Provide the [x, y] coordinate of the cell's center where the given text is located.  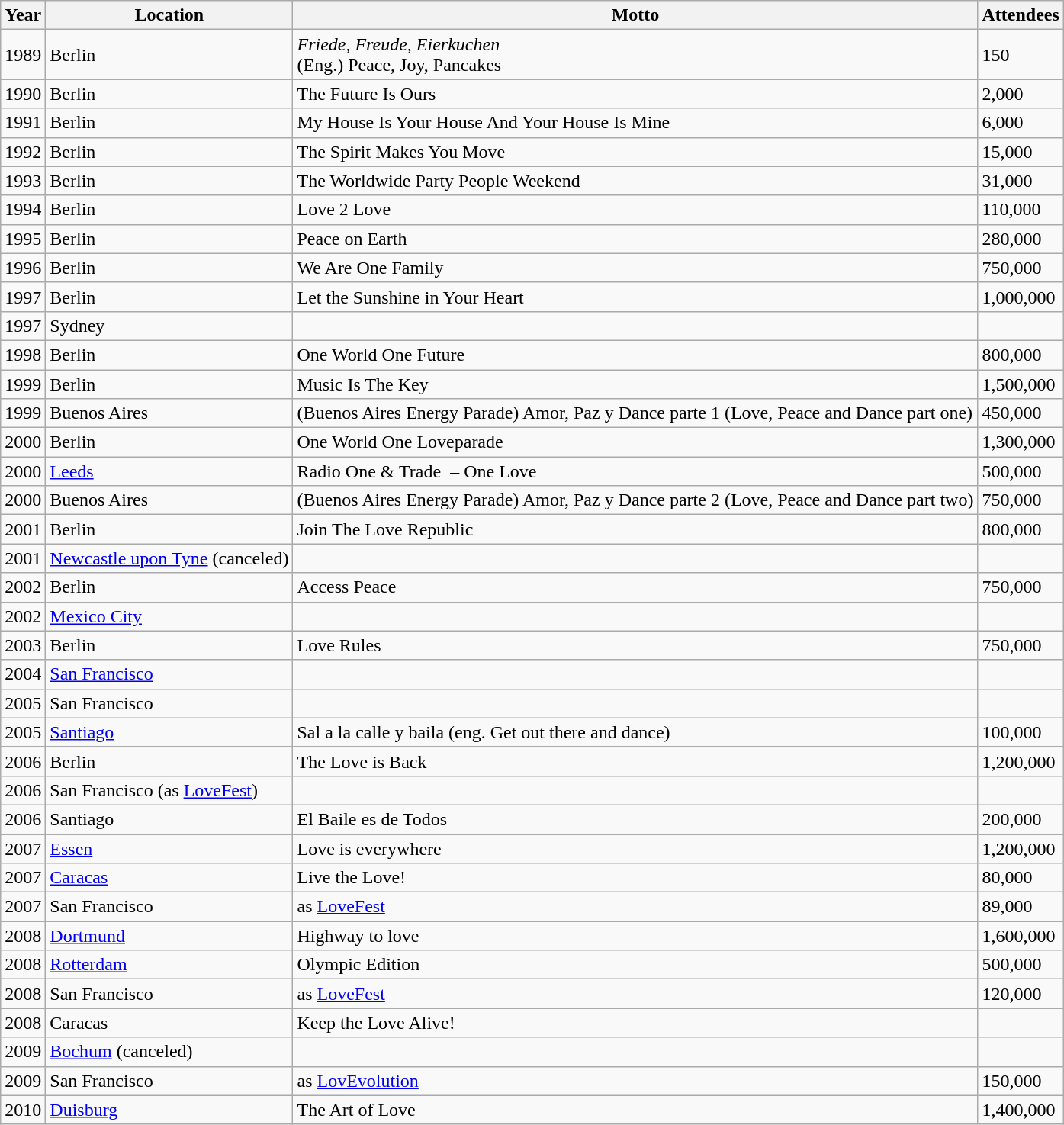
We Are One Family [635, 268]
Keep the Love Alive! [635, 1023]
150,000 [1021, 1081]
Let the Sunshine in Your Heart [635, 297]
31,000 [1021, 181]
100,000 [1021, 732]
Olympic Edition [635, 965]
150 [1021, 55]
1,000,000 [1021, 297]
The Spirit Makes You Move [635, 152]
280,000 [1021, 239]
Peace on Earth [635, 239]
San Francisco (as LoveFest) [169, 790]
15,000 [1021, 152]
80,000 [1021, 878]
Essen [169, 849]
El Baile es de Todos [635, 819]
1996 [23, 268]
6,000 [1021, 123]
1998 [23, 355]
The Future Is Ours [635, 94]
Friede, Freude, Eierkuchen(Eng.) Peace, Joy, Pancakes [635, 55]
as LovEvolution [635, 1081]
2,000 [1021, 94]
One World One Future [635, 355]
Leeds [169, 471]
Love 2 Love [635, 210]
Mexico City [169, 616]
Attendees [1021, 15]
Newcastle upon Tyne (canceled) [169, 558]
1993 [23, 181]
Access Peace [635, 587]
2010 [23, 1110]
The Worldwide Party People Weekend [635, 181]
1994 [23, 210]
1,500,000 [1021, 384]
Sal a la calle y baila (eng. Get out there and dance) [635, 732]
200,000 [1021, 819]
120,000 [1021, 994]
Location [169, 15]
110,000 [1021, 210]
1,400,000 [1021, 1110]
89,000 [1021, 907]
Rotterdam [169, 965]
1,600,000 [1021, 936]
1,300,000 [1021, 442]
Live the Love! [635, 878]
Highway to love [635, 936]
The Love is Back [635, 761]
Dortmund [169, 936]
Year [23, 15]
Motto [635, 15]
450,000 [1021, 413]
1989 [23, 55]
1992 [23, 152]
2004 [23, 674]
Love is everywhere [635, 849]
1991 [23, 123]
(Buenos Aires Energy Parade) Amor, Paz y Dance parte 1 (Love, Peace and Dance part one) [635, 413]
Sydney [169, 326]
Love Rules [635, 645]
Join The Love Republic [635, 529]
The Art of Love [635, 1110]
Music Is The Key [635, 384]
Duisburg [169, 1110]
(Buenos Aires Energy Parade) Amor, Paz y Dance parte 2 (Love, Peace and Dance part two) [635, 500]
1995 [23, 239]
My House Is Your House And Your House Is Mine [635, 123]
Radio One & Trade – One Love [635, 471]
2003 [23, 645]
1990 [23, 94]
Bochum (canceled) [169, 1052]
One World One Loveparade [635, 442]
